Provide the (x, y) coordinate of the cell's center where the given text is located.  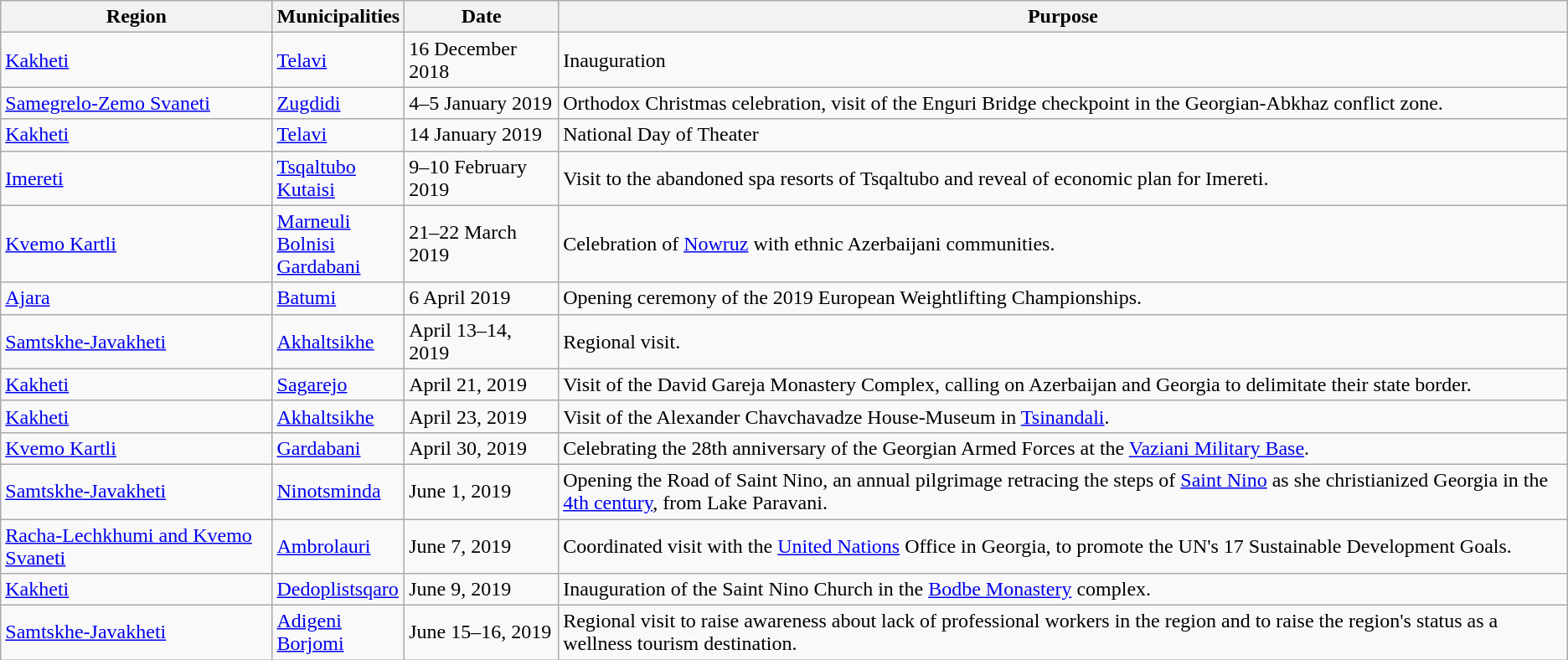
Visit to the abandoned spa resorts of Tsqaltubo and reveal of economic plan for Imereti. (1064, 178)
National Day of Theater (1064, 135)
Regional visit. (1064, 342)
Municipalities (338, 17)
April 30, 2019 (482, 448)
Zugdidi (338, 103)
Opening ceremony of the 2019 European Weightlifting Championships. (1064, 298)
Ajara (137, 298)
June 1, 2019 (482, 491)
Racha-Lechkhumi and Kvemo Svaneti (137, 546)
Sagarejo (338, 384)
Purpose (1064, 17)
Inauguration (1064, 60)
Adigeni Borjomi (338, 633)
June 9, 2019 (482, 590)
Tsqaltubo Kutaisi (338, 178)
April 21, 2019 (482, 384)
April 13–14, 2019 (482, 342)
9–10 February 2019 (482, 178)
Visit of the David Gareja Monastery Complex, calling on Azerbaijan and Georgia to delimitate their state border. (1064, 384)
Date (482, 17)
Marneuli Bolnisi Gardabani (338, 244)
6 April 2019 (482, 298)
Ninotsminda (338, 491)
21–22 March 2019 (482, 244)
Orthodox Christmas celebration, visit of the Enguri Bridge checkpoint in the Georgian-Abkhaz conflict zone. (1064, 103)
Visit of the Alexander Chavchavadze House-Museum in Tsinandali. (1064, 416)
4–5 January 2019 (482, 103)
June 7, 2019 (482, 546)
Ambrolauri (338, 546)
Celebrating the 28th anniversary of the Georgian Armed Forces at the Vaziani Military Base. (1064, 448)
Imereti (137, 178)
Dedoplistsqaro (338, 590)
Gardabani (338, 448)
Samegrelo-Zemo Svaneti (137, 103)
Inauguration of the Saint Nino Church in the Bodbe Monastery complex. (1064, 590)
14 January 2019 (482, 135)
April 23, 2019 (482, 416)
Batumi (338, 298)
Coordinated visit with the United Nations Office in Georgia, to promote the UN's 17 Sustainable Development Goals. (1064, 546)
June 15–16, 2019 (482, 633)
Celebration of Nowruz with ethnic Azerbaijani communities. (1064, 244)
16 December 2018 (482, 60)
Region (137, 17)
